Locate the cell with the specified text and output its [X, Y] center coordinate. 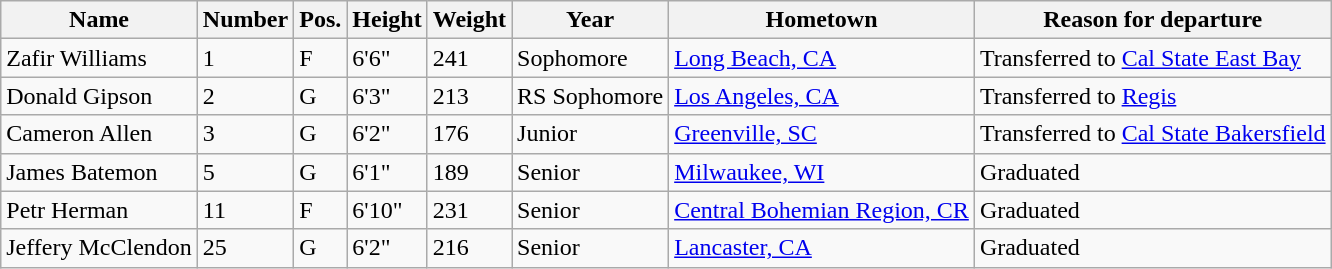
Number [245, 20]
176 [469, 134]
Milwaukee, WI [822, 172]
11 [245, 210]
5 [245, 172]
6'3" [387, 96]
2 [245, 96]
Transferred to Cal State Bakersfield [1152, 134]
Los Angeles, CA [822, 96]
Hometown [822, 20]
6'6" [387, 58]
213 [469, 96]
Long Beach, CA [822, 58]
216 [469, 248]
Year [590, 20]
Transferred to Regis [1152, 96]
Zafir Williams [100, 58]
Pos. [320, 20]
1 [245, 58]
6'10" [387, 210]
Sophomore [590, 58]
Weight [469, 20]
6'1" [387, 172]
Height [387, 20]
Lancaster, CA [822, 248]
Jeffery McClendon [100, 248]
Donald Gipson [100, 96]
Name [100, 20]
Petr Herman [100, 210]
James Batemon [100, 172]
189 [469, 172]
3 [245, 134]
Central Bohemian Region, CR [822, 210]
Junior [590, 134]
231 [469, 210]
25 [245, 248]
Greenville, SC [822, 134]
RS Sophomore [590, 96]
Reason for departure [1152, 20]
Cameron Allen [100, 134]
241 [469, 58]
Transferred to Cal State East Bay [1152, 58]
